Identify which cell holds the provided text, then report its [x, y] central coordinate. 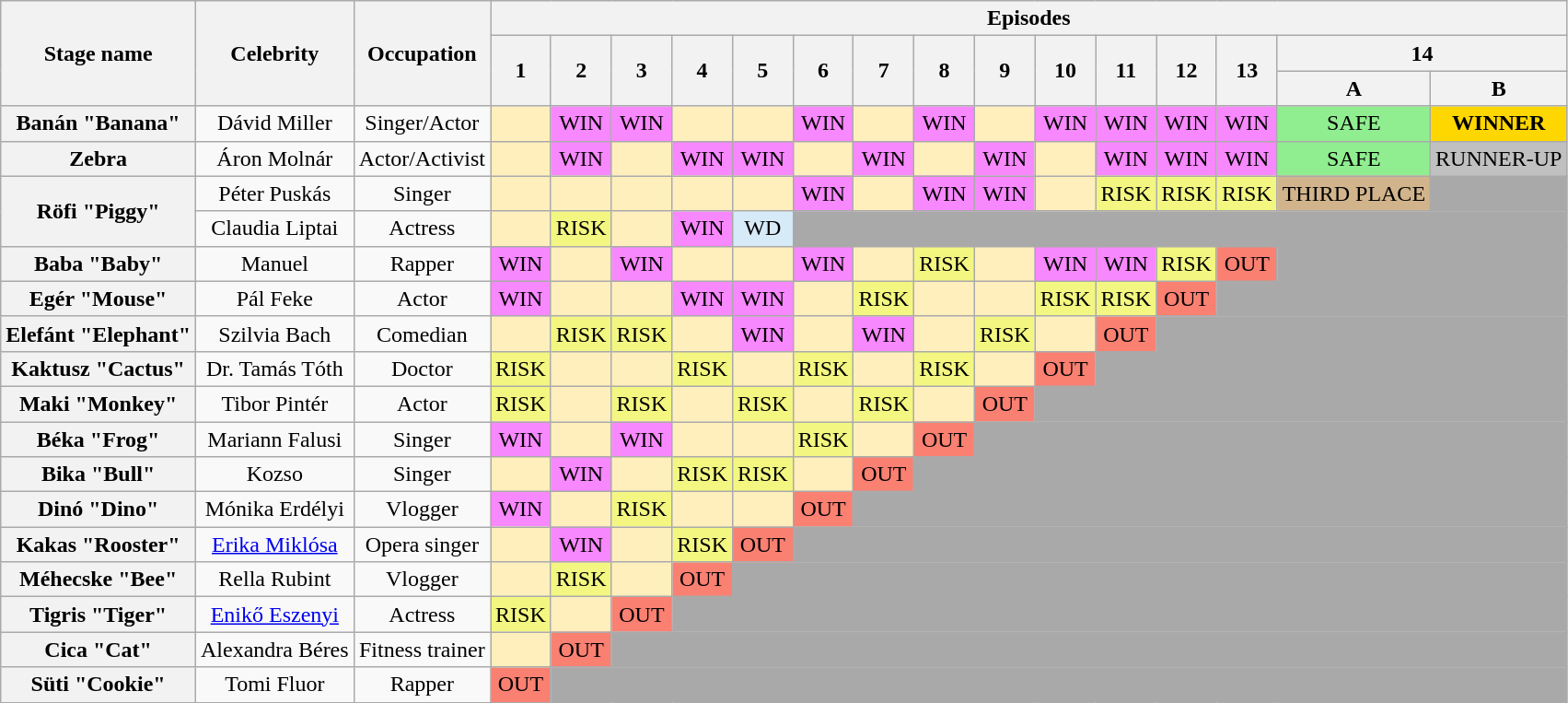
Röfi "Piggy" [99, 211]
Actor/Activist [422, 158]
7 [884, 71]
Béka "Frog" [99, 439]
Fitness trainer [422, 650]
Baba "Baby" [99, 264]
B [1499, 88]
Pál Feke [274, 299]
Alexandra Béres [274, 650]
Doctor [422, 369]
5 [762, 71]
WD [762, 228]
Zebra [99, 158]
Tigris "Tiger" [99, 615]
Opera singer [422, 545]
Stage name [99, 53]
Occupation [422, 53]
10 [1065, 71]
Erika Miklósa [274, 545]
Claudia Liptai [274, 228]
14 [1422, 53]
Mónika Erdélyi [274, 510]
Süti "Cookie" [99, 685]
Tomi Fluor [274, 685]
Méhecske "Bee" [99, 580]
RUNNER-UP [1499, 158]
Kozso [274, 475]
Áron Molnár [274, 158]
13 [1247, 71]
Kaktusz "Cactus" [99, 369]
THIRD PLACE [1353, 193]
3 [642, 71]
Dr. Tamás Tóth [274, 369]
11 [1126, 71]
Manuel [274, 264]
Egér "Mouse" [99, 299]
8 [945, 71]
Bika "Bull" [99, 475]
Péter Puskás [274, 193]
Singer/Actor [422, 123]
Maki "Monkey" [99, 404]
Dinó "Dino" [99, 510]
Enikő Eszenyi [274, 615]
Mariann Falusi [274, 439]
9 [1005, 71]
Kakas "Rooster" [99, 545]
2 [581, 71]
Szilvia Bach [274, 334]
Cica "Cat" [99, 650]
WINNER [1499, 123]
6 [823, 71]
Tibor Pintér [274, 404]
A [1353, 88]
4 [703, 71]
Elefánt "Elephant" [99, 334]
Comedian [422, 334]
Celebrity [274, 53]
Episodes [1029, 18]
1 [521, 71]
12 [1187, 71]
Rella Rubint [274, 580]
Banán "Banana" [99, 123]
Dávid Miller [274, 123]
